Extract the (X, Y) coordinate from the center of the cell holding the provided text.  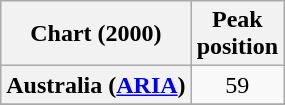
59 (237, 85)
Peakposition (237, 34)
Australia (ARIA) (96, 85)
Chart (2000) (96, 34)
